Identify which cell holds the provided text, then report its (x, y) central coordinate. 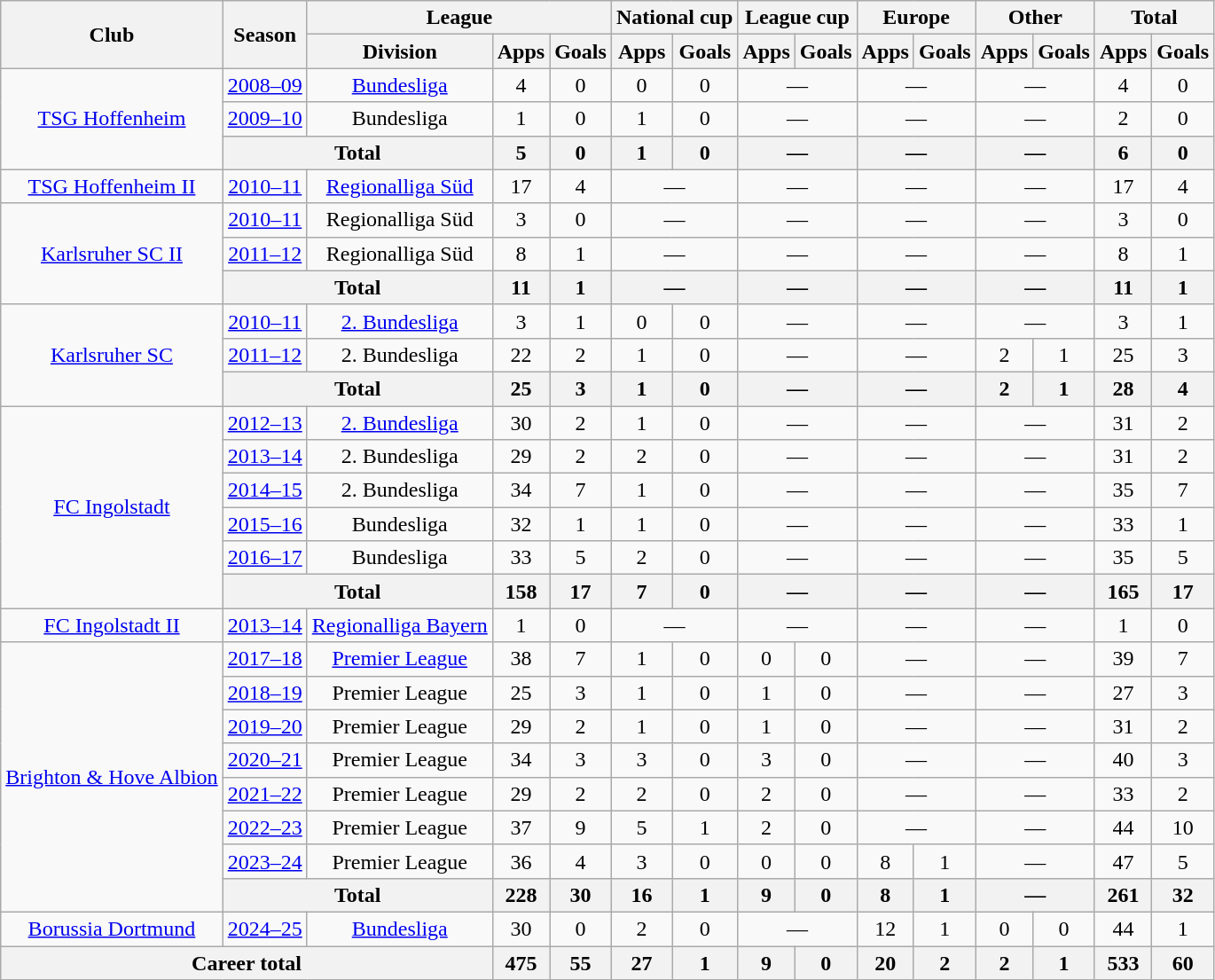
2022–23 (264, 827)
37 (521, 827)
FC Ingolstadt (112, 507)
Career total (247, 962)
6 (1123, 153)
22 (521, 355)
2024–25 (264, 929)
TSG Hoffenheim (112, 119)
National cup (674, 18)
47 (1123, 861)
Europe (916, 18)
Karlsruher SC (112, 355)
Season (264, 35)
39 (1123, 659)
10 (1183, 827)
2016–17 (264, 558)
158 (521, 592)
FC Ingolstadt II (112, 625)
60 (1183, 962)
2019–20 (264, 726)
40 (1123, 760)
Regionalliga Bayern (399, 625)
533 (1123, 962)
28 (1123, 388)
Club (112, 35)
TSG Hoffenheim II (112, 186)
165 (1123, 592)
12 (885, 929)
2023–24 (264, 861)
League cup (797, 18)
2012–13 (264, 423)
Other (1035, 18)
38 (521, 659)
2008–09 (264, 85)
475 (521, 962)
228 (521, 895)
261 (1123, 895)
2017–18 (264, 659)
Division (399, 51)
2015–16 (264, 524)
2014–15 (264, 490)
16 (641, 895)
2021–22 (264, 794)
2018–19 (264, 693)
20 (885, 962)
Borussia Dortmund (112, 929)
2020–21 (264, 760)
55 (581, 962)
Brighton & Hove Albion (112, 777)
League (459, 18)
Karlsruher SC II (112, 254)
2009–10 (264, 119)
36 (521, 861)
